Search for the cell housing the specified text and yield its [X, Y] center coordinate. 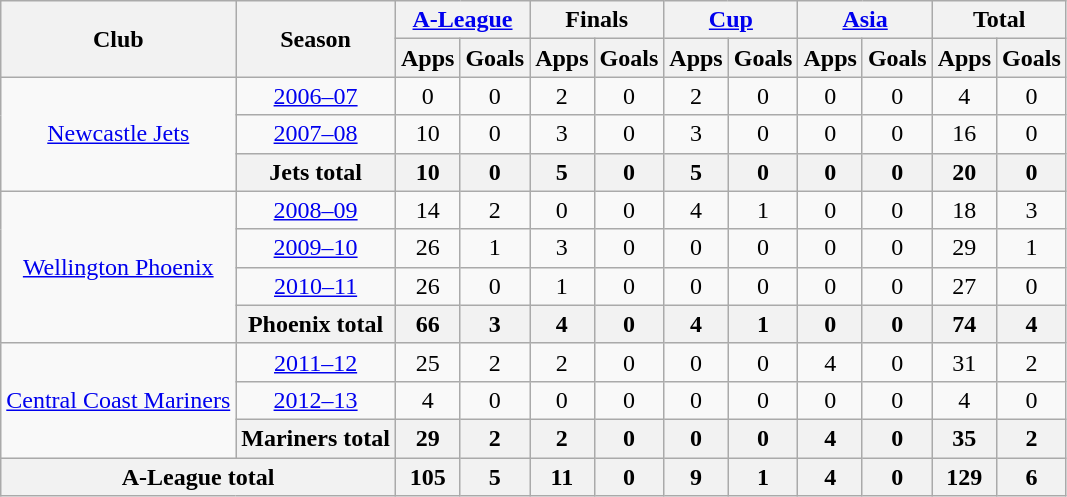
31 [964, 362]
Central Coast Mariners [118, 400]
2008–09 [316, 210]
14 [427, 210]
6 [1032, 477]
Newcastle Jets [118, 134]
A-League total [198, 477]
25 [427, 362]
Mariners total [316, 438]
20 [964, 172]
18 [964, 210]
2009–10 [316, 248]
Phoenix total [316, 324]
A-League [462, 20]
Wellington Phoenix [118, 267]
Season [316, 39]
Total [999, 20]
2012–13 [316, 400]
2006–07 [316, 96]
2007–08 [316, 134]
66 [427, 324]
2010–11 [316, 286]
16 [964, 134]
129 [964, 477]
Asia [865, 20]
2011–12 [316, 362]
27 [964, 286]
Cup [731, 20]
Club [118, 39]
Finals [597, 20]
35 [964, 438]
74 [964, 324]
105 [427, 477]
Jets total [316, 172]
9 [696, 477]
11 [562, 477]
